For the text-containing cell, return its midpoint in (x, y) coordinate format. 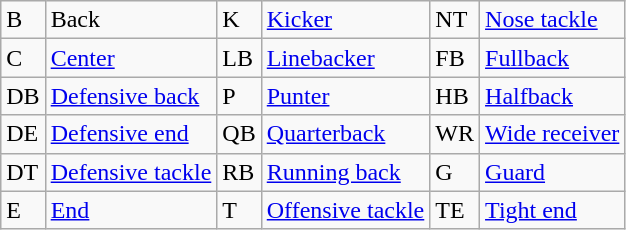
FB (455, 58)
Defensive tackle (131, 172)
RB (239, 172)
QB (239, 134)
Running back (346, 172)
Back (131, 20)
Wide receiver (552, 134)
NT (455, 20)
T (239, 210)
Quarterback (346, 134)
C (23, 58)
HB (455, 96)
Tight end (552, 210)
Defensive end (131, 134)
E (23, 210)
Punter (346, 96)
LB (239, 58)
Fullback (552, 58)
DT (23, 172)
DB (23, 96)
Center (131, 58)
Linebacker (346, 58)
Nose tackle (552, 20)
DE (23, 134)
WR (455, 134)
Kicker (346, 20)
Guard (552, 172)
Halfback (552, 96)
B (23, 20)
G (455, 172)
P (239, 96)
Defensive back (131, 96)
End (131, 210)
TE (455, 210)
Offensive tackle (346, 210)
K (239, 20)
